Locate the cell with the specified text and output its [X, Y] center coordinate. 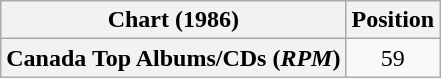
59 [393, 58]
Chart (1986) [174, 20]
Position [393, 20]
Canada Top Albums/CDs (RPM) [174, 58]
